Pinpoint the cell where the given text exists, returning its (X, Y) midpoint coordinate. 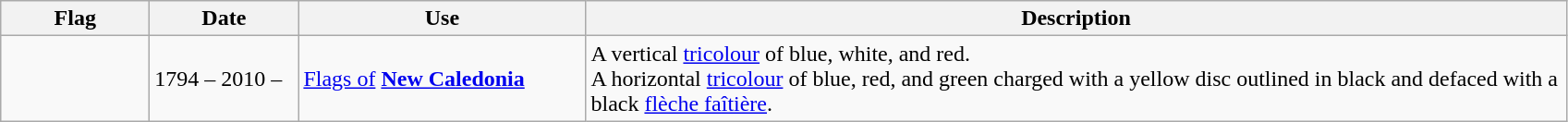
Flag (76, 18)
Date (224, 18)
Description (1076, 18)
Flags of New Caledonia (442, 79)
Use (442, 18)
1794 – 2010 – (224, 79)
